Identify which cell holds the provided text, then report its (x, y) central coordinate. 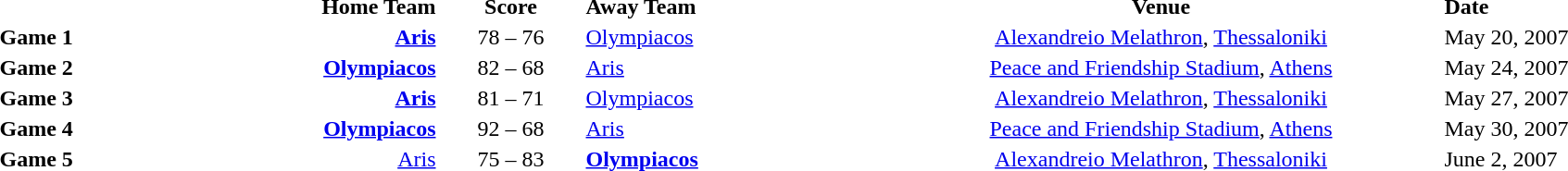
92 – 68 (511, 128)
82 – 68 (511, 67)
81 – 71 (511, 98)
78 – 76 (511, 37)
